Output the [X, Y] coordinate of the center of the cell containing the given text.  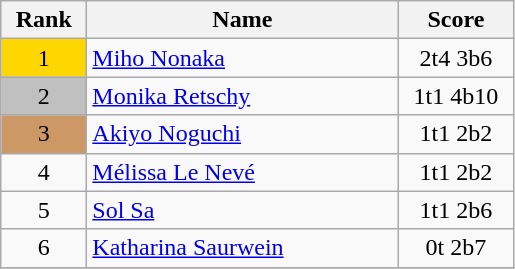
2 [44, 96]
4 [44, 172]
1t1 4b10 [456, 96]
Rank [44, 20]
1t1 2b6 [456, 210]
5 [44, 210]
Monika Retschy [242, 96]
0t 2b7 [456, 248]
3 [44, 134]
Score [456, 20]
Sol Sa [242, 210]
Miho Nonaka [242, 58]
1 [44, 58]
Akiyo Noguchi [242, 134]
Mélissa Le Nevé [242, 172]
6 [44, 248]
Name [242, 20]
2t4 3b6 [456, 58]
Katharina Saurwein [242, 248]
